Scan for the cell matching the given text and deliver its [X, Y] coordinate at center. 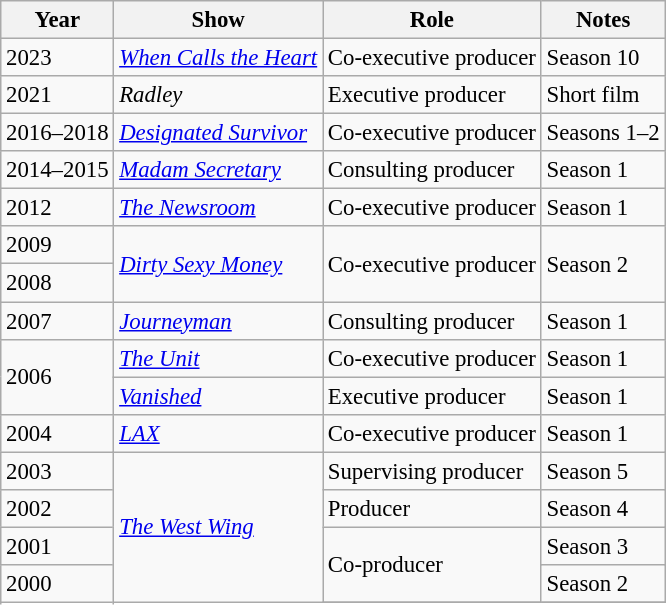
Supervising producer [432, 471]
2008 [58, 283]
The Newsroom [218, 208]
2021 [58, 95]
2000 [58, 584]
Notes [603, 20]
Season 10 [603, 58]
Producer [432, 509]
Show [218, 20]
Season 3 [603, 546]
Madam Secretary [218, 170]
Radley [218, 95]
Season 5 [603, 471]
2012 [58, 208]
When Calls the Heart [218, 58]
2001 [58, 546]
The Unit [218, 358]
2002 [58, 509]
2016–2018 [58, 133]
Designated Survivor [218, 133]
The West Wing [218, 527]
Year [58, 20]
2007 [58, 321]
2009 [58, 245]
Seasons 1–2 [603, 133]
2006 [58, 376]
Co-producer [432, 564]
Short film [603, 95]
2014–2015 [58, 170]
Season 4 [603, 509]
2023 [58, 58]
Journeyman [218, 321]
Vanished [218, 396]
Dirty Sexy Money [218, 264]
2004 [58, 433]
LAX [218, 433]
2003 [58, 471]
Role [432, 20]
